Output the (x, y) coordinate of the center of the cell containing the given text.  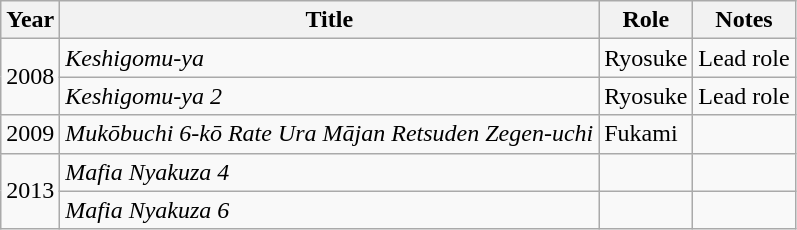
Keshigomu-ya (330, 58)
Mafia Nyakuza 4 (330, 172)
Keshigomu-ya 2 (330, 96)
2013 (30, 191)
Mukōbuchi 6-kō Rate Ura Mājan Retsuden Zegen-uchi (330, 134)
Notes (744, 20)
Mafia Nyakuza 6 (330, 210)
2008 (30, 77)
Year (30, 20)
Fukami (646, 134)
2009 (30, 134)
Role (646, 20)
Title (330, 20)
